Capture the cell that displays the provided text and extract its (x, y) central coordinate. 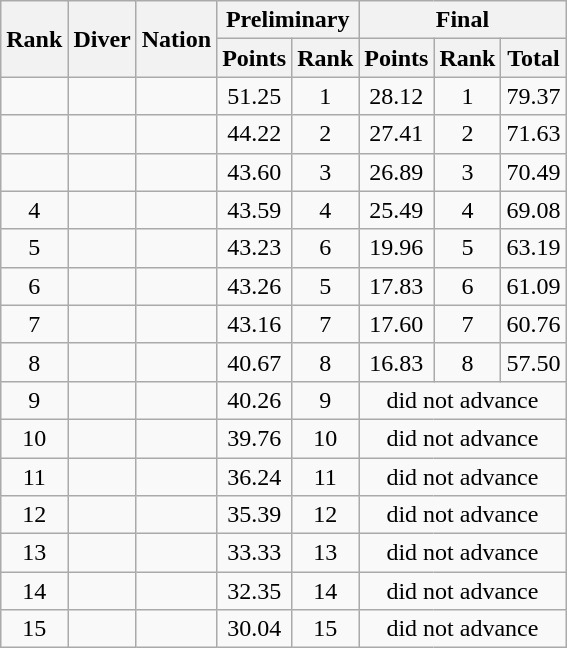
35.39 (254, 515)
71.63 (534, 134)
19.96 (396, 248)
17.83 (396, 286)
43.59 (254, 210)
Preliminary (288, 20)
43.23 (254, 248)
51.25 (254, 96)
Final (462, 20)
32.35 (254, 591)
26.89 (396, 172)
44.22 (254, 134)
30.04 (254, 629)
39.76 (254, 438)
33.33 (254, 553)
40.67 (254, 362)
70.49 (534, 172)
27.41 (396, 134)
Diver (102, 39)
57.50 (534, 362)
28.12 (396, 96)
43.26 (254, 286)
43.60 (254, 172)
69.08 (534, 210)
43.16 (254, 324)
17.60 (396, 324)
63.19 (534, 248)
40.26 (254, 400)
36.24 (254, 477)
25.49 (396, 210)
16.83 (396, 362)
79.37 (534, 96)
Nation (176, 39)
Total (534, 58)
60.76 (534, 324)
61.09 (534, 286)
